Capture the cell that displays the provided text and extract its (x, y) central coordinate. 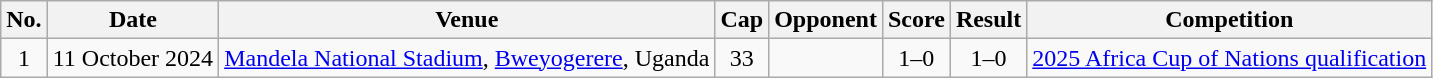
Date (132, 20)
Mandela National Stadium, Bweyogerere, Uganda (467, 58)
11 October 2024 (132, 58)
Venue (467, 20)
1 (24, 58)
Result (988, 20)
2025 Africa Cup of Nations qualification (1230, 58)
Score (916, 20)
No. (24, 20)
33 (742, 58)
Cap (742, 20)
Opponent (826, 20)
Competition (1230, 20)
